Capture the cell that displays the provided text and extract its [X, Y] central coordinate. 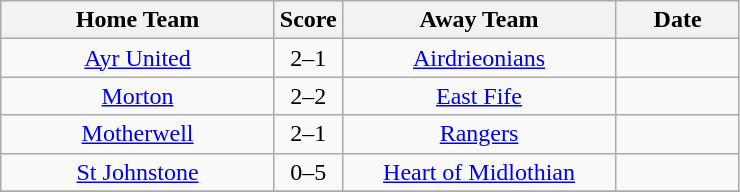
Morton [138, 96]
Home Team [138, 20]
Airdrieonians [479, 58]
East Fife [479, 96]
Date [678, 20]
Away Team [479, 20]
St Johnstone [138, 172]
Motherwell [138, 134]
Ayr United [138, 58]
2–2 [308, 96]
Score [308, 20]
0–5 [308, 172]
Rangers [479, 134]
Heart of Midlothian [479, 172]
